For the text-containing cell, return its midpoint in (X, Y) coordinate format. 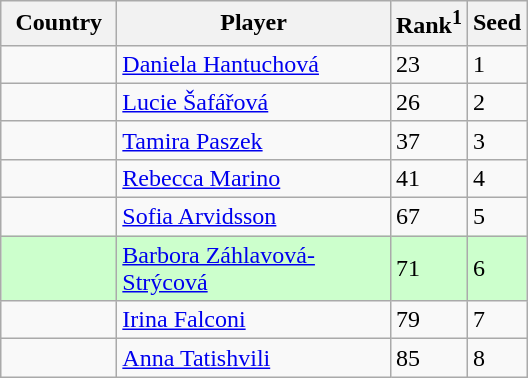
6 (496, 268)
23 (428, 64)
Anna Tatishvili (254, 358)
Sofia Arvidsson (254, 217)
Irina Falconi (254, 320)
37 (428, 140)
85 (428, 358)
Rebecca Marino (254, 178)
41 (428, 178)
Seed (496, 24)
7 (496, 320)
1 (496, 64)
71 (428, 268)
3 (496, 140)
79 (428, 320)
2 (496, 102)
8 (496, 358)
Daniela Hantuchová (254, 64)
Tamira Paszek (254, 140)
Country (59, 24)
Rank1 (428, 24)
4 (496, 178)
26 (428, 102)
5 (496, 217)
Player (254, 24)
67 (428, 217)
Lucie Šafářová (254, 102)
Barbora Záhlavová-Strýcová (254, 268)
